Detect which cell encompasses the target text, then output its (X, Y) center coordinate. 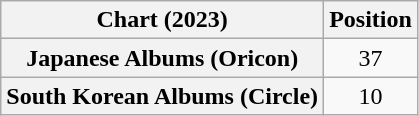
37 (371, 58)
Position (371, 20)
Japanese Albums (Oricon) (162, 58)
10 (371, 96)
Chart (2023) (162, 20)
South Korean Albums (Circle) (162, 96)
